From the cell containing the given text, extract its center point as (x, y) coordinate. 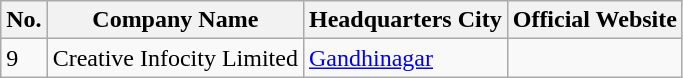
Official Website (594, 20)
Creative Infocity Limited (175, 58)
Gandhinagar (405, 58)
9 (24, 58)
Headquarters City (405, 20)
Company Name (175, 20)
No. (24, 20)
